Pinpoint the cell where the given text exists, returning its (X, Y) midpoint coordinate. 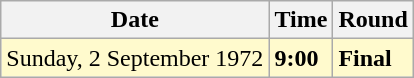
Sunday, 2 September 1972 (135, 58)
Final (373, 58)
Time (301, 20)
Date (135, 20)
9:00 (301, 58)
Round (373, 20)
